From the cell containing the given text, extract its center point as (X, Y) coordinate. 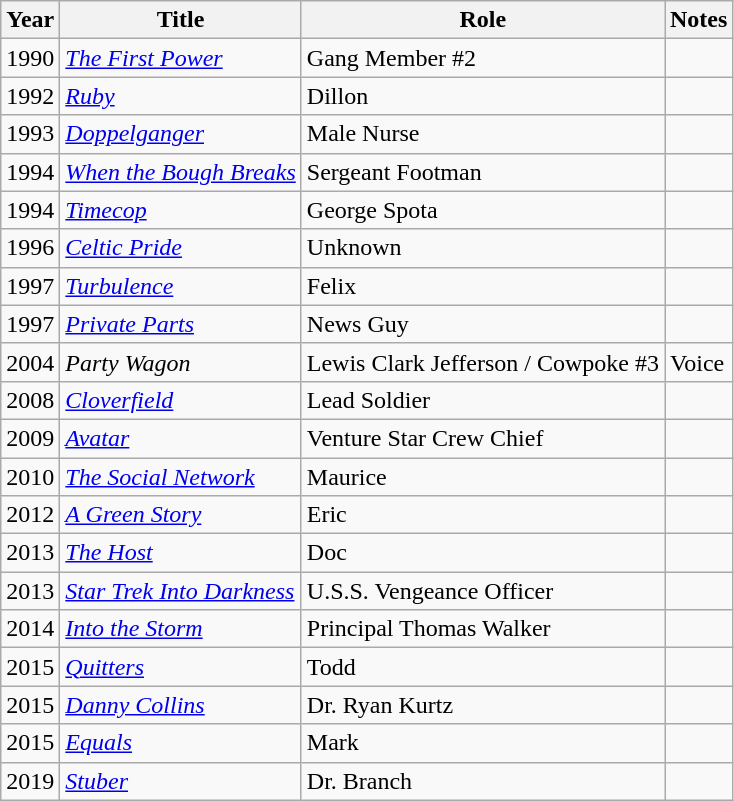
Eric (482, 515)
Role (482, 20)
Felix (482, 286)
Title (180, 20)
Venture Star Crew Chief (482, 438)
Dr. Branch (482, 781)
Celtic Pride (180, 248)
1992 (30, 96)
A Green Story (180, 515)
Mark (482, 743)
The Social Network (180, 477)
The First Power (180, 58)
Unknown (482, 248)
Danny Collins (180, 705)
Stuber (180, 781)
Year (30, 20)
Male Nurse (482, 134)
Dillon (482, 96)
News Guy (482, 324)
Party Wagon (180, 362)
2009 (30, 438)
When the Bough Breaks (180, 172)
Timecop (180, 210)
Equals (180, 743)
1990 (30, 58)
Cloverfield (180, 400)
Doc (482, 553)
George Spota (482, 210)
Lewis Clark Jefferson / Cowpoke #3 (482, 362)
Private Parts (180, 324)
2014 (30, 629)
Dr. Ryan Kurtz (482, 705)
Sergeant Footman (482, 172)
2010 (30, 477)
1993 (30, 134)
Doppelganger (180, 134)
Quitters (180, 667)
2008 (30, 400)
Ruby (180, 96)
Avatar (180, 438)
Gang Member #2 (482, 58)
Todd (482, 667)
U.S.S. Vengeance Officer (482, 591)
Lead Soldier (482, 400)
2004 (30, 362)
2019 (30, 781)
2012 (30, 515)
Into the Storm (180, 629)
The Host (180, 553)
Star Trek Into Darkness (180, 591)
Turbulence (180, 286)
1996 (30, 248)
Notes (698, 20)
Principal Thomas Walker (482, 629)
Voice (698, 362)
Maurice (482, 477)
